Locate the cell with the specified text and output its [X, Y] center coordinate. 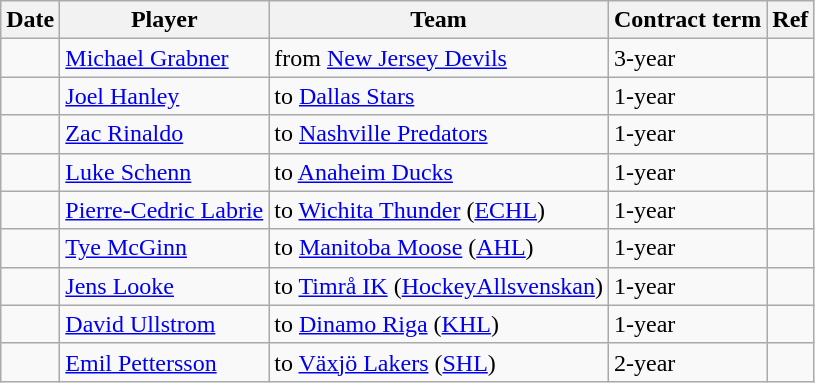
Joel Hanley [164, 96]
Jens Looke [164, 286]
to Manitoba Moose (AHL) [439, 248]
Michael Grabner [164, 58]
from New Jersey Devils [439, 58]
to Dinamo Riga (KHL) [439, 324]
Date [30, 20]
Zac Rinaldo [164, 134]
Team [439, 20]
Luke Schenn [164, 172]
Emil Pettersson [164, 362]
to Nashville Predators [439, 134]
to Dallas Stars [439, 96]
to Wichita Thunder (ECHL) [439, 210]
2-year [687, 362]
Player [164, 20]
Tye McGinn [164, 248]
Contract term [687, 20]
3-year [687, 58]
to Timrå IK (HockeyAllsvenskan) [439, 286]
to Växjö Lakers (SHL) [439, 362]
Ref [790, 20]
to Anaheim Ducks [439, 172]
Pierre-Cedric Labrie [164, 210]
David Ullstrom [164, 324]
